For the text-containing cell, return its midpoint in (x, y) coordinate format. 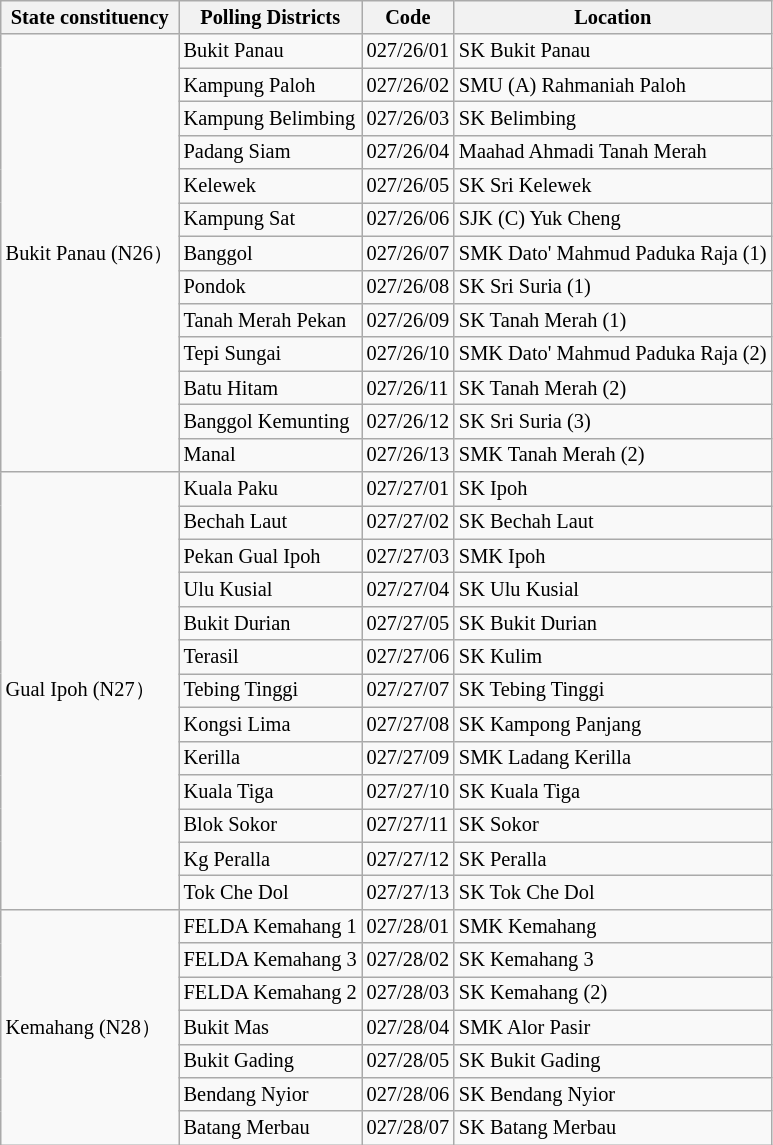
Bukit Durian (270, 623)
Maahad Ahmadi Tanah Merah (612, 152)
Manal (270, 455)
SK Kuala Tiga (612, 791)
027/27/13 (408, 892)
SMU (A) Rahmaniah Paloh (612, 85)
Bukit Panau (270, 51)
027/27/02 (408, 522)
Kemahang (N28） (90, 1027)
Bendang Nyior (270, 1094)
Batang Merbau (270, 1128)
027/26/07 (408, 253)
FELDA Kemahang 3 (270, 960)
027/27/11 (408, 825)
Pondok (270, 287)
Gual Ipoh (N27） (90, 691)
027/28/07 (408, 1128)
027/27/09 (408, 758)
SJK (C) Yuk Cheng (612, 219)
SK Sri Kelewek (612, 186)
SK Bukit Gading (612, 1061)
SMK Alor Pasir (612, 1027)
Kuala Tiga (270, 791)
SK Kampong Panjang (612, 724)
SK Belimbing (612, 118)
027/27/10 (408, 791)
SK Bukit Durian (612, 623)
027/26/11 (408, 388)
027/27/12 (408, 859)
027/27/08 (408, 724)
027/28/05 (408, 1061)
027/26/06 (408, 219)
SMK Dato' Mahmud Paduka Raja (2) (612, 354)
SK Kemahang (2) (612, 993)
Terasil (270, 657)
027/27/07 (408, 690)
SMK Ipoh (612, 556)
027/28/03 (408, 993)
SMK Dato' Mahmud Paduka Raja (1) (612, 253)
027/28/02 (408, 960)
SMK Ladang Kerilla (612, 758)
Bechah Laut (270, 522)
SK Tebing Tinggi (612, 690)
SK Tanah Merah (2) (612, 388)
027/26/13 (408, 455)
027/28/01 (408, 926)
027/26/12 (408, 421)
Code (408, 17)
SK Sokor (612, 825)
027/28/04 (408, 1027)
Kampung Paloh (270, 85)
Banggol Kemunting (270, 421)
SK Kemahang 3 (612, 960)
SK Batang Merbau (612, 1128)
SK Ipoh (612, 489)
Bukit Panau (N26） (90, 253)
027/26/05 (408, 186)
027/26/08 (408, 287)
SK Tok Che Dol (612, 892)
Tok Che Dol (270, 892)
Kuala Paku (270, 489)
Kampung Sat (270, 219)
027/28/06 (408, 1094)
SK Bendang Nyior (612, 1094)
SK Bechah Laut (612, 522)
Kampung Belimbing (270, 118)
Pekan Gual Ipoh (270, 556)
027/26/03 (408, 118)
FELDA Kemahang 2 (270, 993)
SK Ulu Kusial (612, 589)
SK Peralla (612, 859)
SK Kulim (612, 657)
Kg Peralla (270, 859)
SMK Tanah Merah (2) (612, 455)
027/27/04 (408, 589)
Ulu Kusial (270, 589)
Tebing Tinggi (270, 690)
Padang Siam (270, 152)
Tepi Sungai (270, 354)
Banggol (270, 253)
027/26/01 (408, 51)
Polling Districts (270, 17)
Kongsi Lima (270, 724)
Batu Hitam (270, 388)
027/27/01 (408, 489)
Bukit Gading (270, 1061)
027/26/04 (408, 152)
SK Sri Suria (1) (612, 287)
Bukit Mas (270, 1027)
Kerilla (270, 758)
027/26/10 (408, 354)
SK Tanah Merah (1) (612, 320)
Blok Sokor (270, 825)
Location (612, 17)
027/27/06 (408, 657)
027/27/05 (408, 623)
Kelewek (270, 186)
SK Bukit Panau (612, 51)
027/26/02 (408, 85)
State constituency (90, 17)
Tanah Merah Pekan (270, 320)
027/27/03 (408, 556)
027/26/09 (408, 320)
FELDA Kemahang 1 (270, 926)
SMK Kemahang (612, 926)
SK Sri Suria (3) (612, 421)
